Determine the [X, Y] coordinate at the center of the cell enclosing the given text.  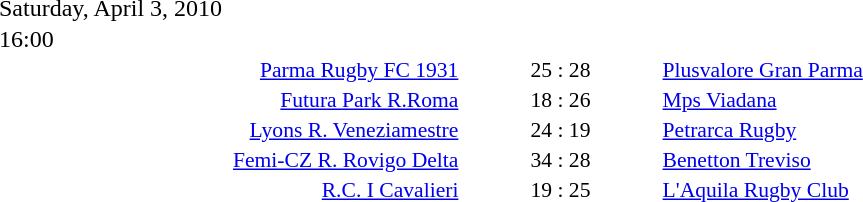
24 : 19 [560, 130]
18 : 26 [560, 100]
34 : 28 [560, 160]
25 : 28 [560, 70]
